Output the (X, Y) coordinate of the center of the cell containing the given text.  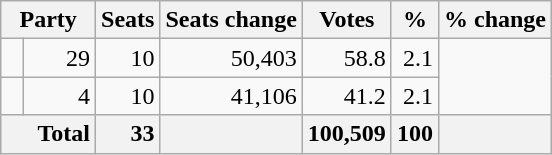
41,106 (231, 96)
Votes (346, 20)
% (414, 20)
4 (59, 96)
Seats change (231, 20)
100,509 (346, 134)
58.8 (346, 58)
41.2 (346, 96)
Seats (128, 20)
100 (414, 134)
% change (494, 20)
33 (128, 134)
50,403 (231, 58)
29 (59, 58)
Total (48, 134)
Party (48, 20)
